Pinpoint the cell where the given text exists, returning its (x, y) midpoint coordinate. 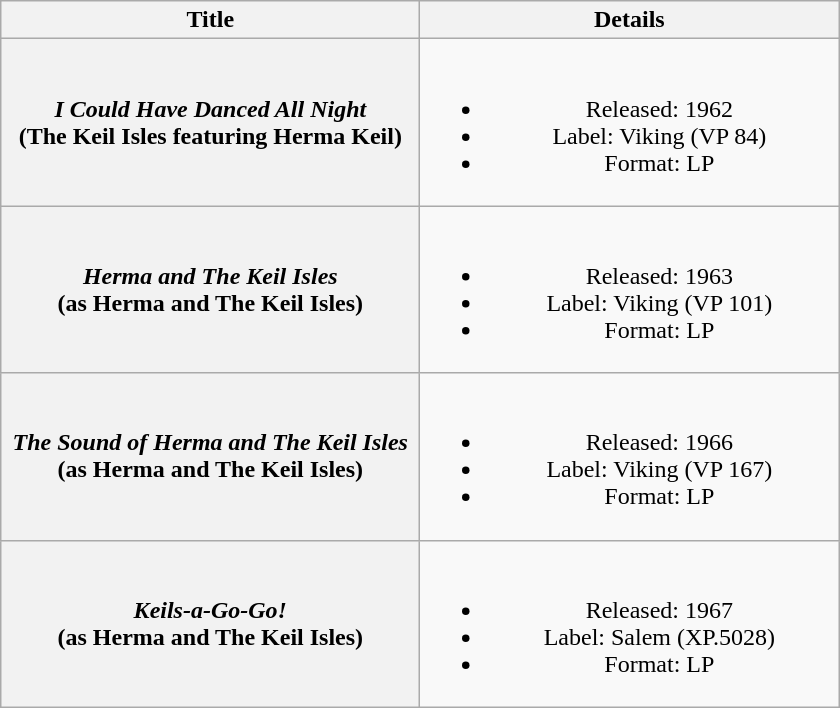
Keils-a-Go-Go! (as Herma and The Keil Isles) (210, 624)
The Sound of Herma and The Keil Isles (as Herma and The Keil Isles) (210, 456)
Details (630, 20)
Released: 1963Label: Viking (VP 101)Format: LP (630, 290)
Released: 1967Label: Salem (XP.5028)Format: LP (630, 624)
Released: 1962Label: Viking (VP 84)Format: LP (630, 122)
Released: 1966Label: Viking (VP 167)Format: LP (630, 456)
I Could Have Danced All Night (The Keil Isles featuring Herma Keil) (210, 122)
Herma and The Keil Isles (as Herma and The Keil Isles) (210, 290)
Title (210, 20)
